Search for the cell housing the specified text and yield its [x, y] center coordinate. 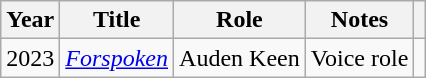
Voice role [360, 58]
Auden Keen [240, 58]
Title [117, 20]
Forspoken [117, 58]
2023 [30, 58]
Year [30, 20]
Role [240, 20]
Notes [360, 20]
